From the cell containing the given text, extract its center point as [X, Y] coordinate. 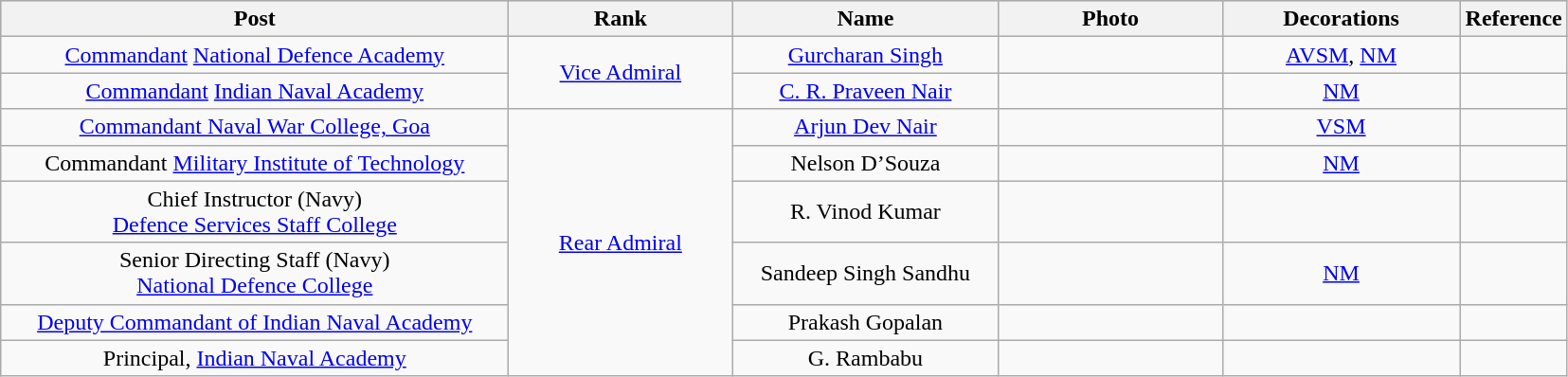
R. Vinod Kumar [866, 212]
Post [255, 19]
Commandant Military Institute of Technology [255, 163]
G. Rambabu [866, 358]
Sandeep Singh Sandhu [866, 273]
Name [866, 19]
Photo [1110, 19]
Rear Admiral [621, 242]
Nelson D’Souza [866, 163]
Arjun Dev Nair [866, 127]
Chief Instructor (Navy)Defence Services Staff College [255, 212]
Prakash Gopalan [866, 322]
Reference [1514, 19]
Principal, Indian Naval Academy [255, 358]
Vice Admiral [621, 73]
Decorations [1342, 19]
AVSM, NM [1342, 55]
VSM [1342, 127]
Rank [621, 19]
C. R. Praveen Nair [866, 91]
Gurcharan Singh [866, 55]
Commandant Naval War College, Goa [255, 127]
Commandant Indian Naval Academy [255, 91]
Deputy Commandant of Indian Naval Academy [255, 322]
Senior Directing Staff (Navy)National Defence College [255, 273]
Commandant National Defence Academy [255, 55]
